Scan for the cell matching the given text and deliver its (X, Y) coordinate at center. 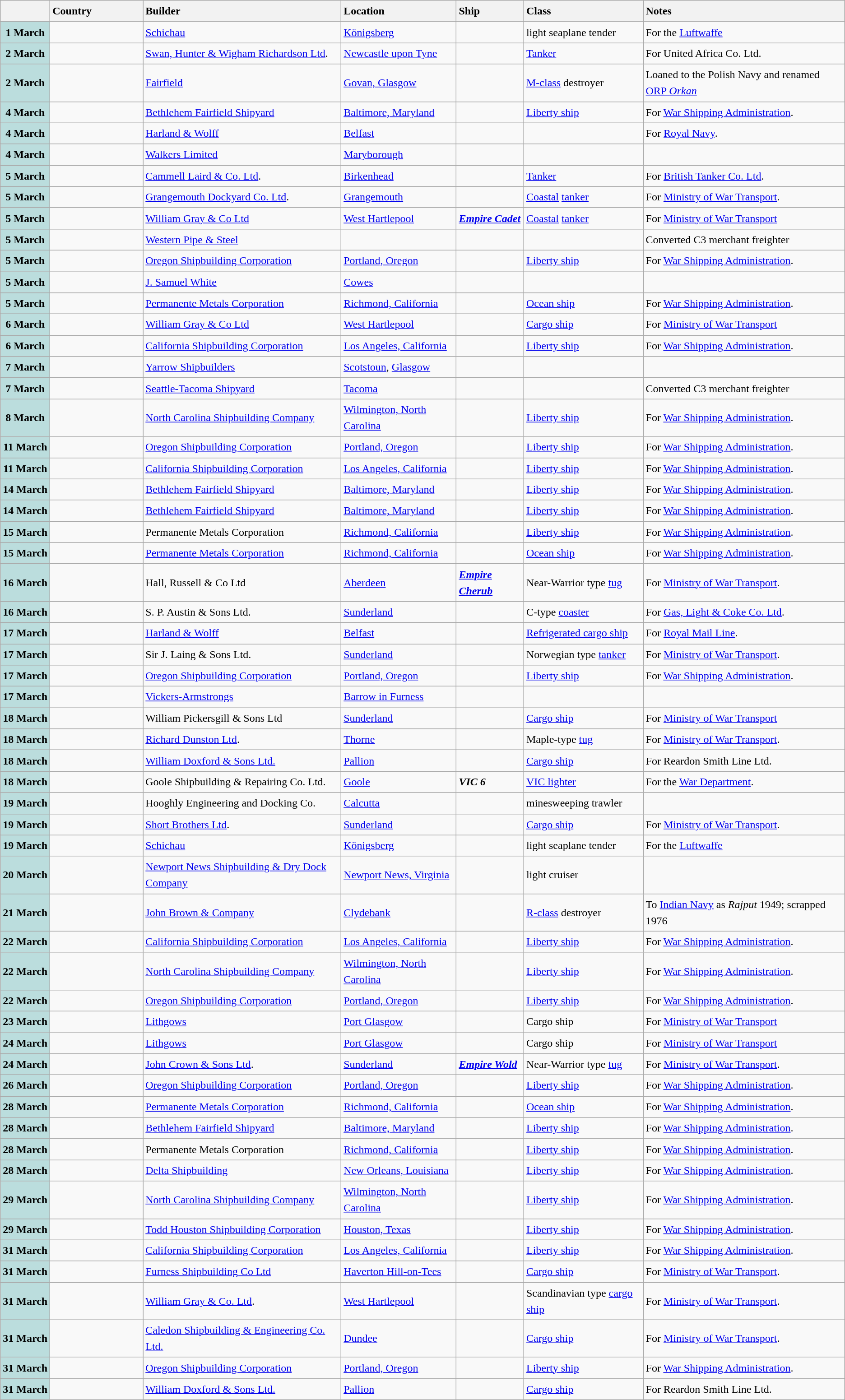
William Gray & Co. Ltd. (242, 1301)
Location (399, 11)
Newcastle upon Tyne (399, 53)
R-class destroyer (583, 913)
Dundee (399, 1339)
Refrigerated cargo ship (583, 633)
Goole Shipbuilding & Repairing Co. Ltd. (242, 782)
Maple-type tug (583, 739)
Loaned to the Polish Navy and renamed ORP Orkan (744, 83)
Short Brothers Ltd. (242, 824)
26 March (25, 1086)
Grangemouth (399, 197)
Thorne (399, 739)
William Pickersgill & Sons Ltd (242, 719)
John Brown & Company (242, 913)
Furness Shipbuilding Co Ltd (242, 1272)
Fairfield (242, 83)
Notes (744, 11)
23 March (25, 1022)
minesweeping trawler (583, 803)
Calcutta (399, 803)
20 March (25, 875)
Cammell Laird & Co. Ltd. (242, 176)
John Crown & Sons Ltd. (242, 1064)
Clydebank (399, 913)
Seattle-Tacoma Shipyard (242, 388)
For Royal Mail Line. (744, 633)
To Indian Navy as Rajput 1949; scrapped 1976 (744, 913)
Class (583, 11)
M-class destroyer (583, 83)
Vickers-Armstrongs (242, 697)
VIC lighter (583, 782)
VIC 6 (490, 782)
8 March (25, 418)
S. P. Austin & Sons Ltd. (242, 612)
Norwegian type tanker (583, 654)
Western Pipe & Steel (242, 239)
light cruiser (583, 875)
Haverton Hill-on-Tees (399, 1272)
Scandinavian type cargo ship (583, 1301)
Todd Houston Shipbuilding Corporation (242, 1229)
Barrow in Furness (399, 697)
For British Tanker Co. Ltd. (744, 176)
Aberdeen (399, 582)
Govan, Glasgow (399, 83)
New Orleans, Louisiana (399, 1171)
C-type coaster (583, 612)
Scotstoun, Glasgow (399, 367)
Newport News Shipbuilding & Dry Dock Company (242, 875)
For Royal Navy. (744, 134)
Maryborough (399, 154)
Hooghly Engineering and Docking Co. (242, 803)
Country (97, 11)
Houston, Texas (399, 1229)
Swan, Hunter & Wigham Richardson Ltd. (242, 53)
Delta Shipbuilding (242, 1171)
Empire Cherub (490, 582)
Richard Dunston Ltd. (242, 739)
Hall, Russell & Co Ltd (242, 582)
Grangemouth Dockyard Co. Ltd. (242, 197)
Caledon Shipbuilding & Engineering Co. Ltd. (242, 1339)
Ship (490, 11)
Builder (242, 11)
Tacoma (399, 388)
Empire Cadet (490, 218)
Cowes (399, 283)
For the War Department. (744, 782)
J. Samuel White (242, 283)
1 March (25, 32)
Birkenhead (399, 176)
Sir J. Laing & Sons Ltd. (242, 654)
Yarrow Shipbuilders (242, 367)
Empire Wold (490, 1064)
Newport News, Virginia (399, 875)
Goole (399, 782)
For Gas, Light & Coke Co. Ltd. (744, 612)
Walkers Limited (242, 154)
For United Africa Co. Ltd. (744, 53)
21 March (25, 913)
